Determine the [x, y] coordinate at the center of the cell enclosing the given text.  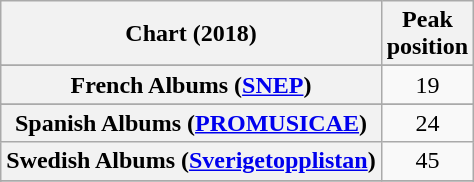
Spanish Albums (PROMUSICAE) [191, 123]
Peak position [427, 34]
French Albums (SNEP) [191, 85]
45 [427, 161]
19 [427, 85]
Swedish Albums (Sverigetopplistan) [191, 161]
Chart (2018) [191, 34]
24 [427, 123]
